Pinpoint the cell where the given text exists, returning its (x, y) midpoint coordinate. 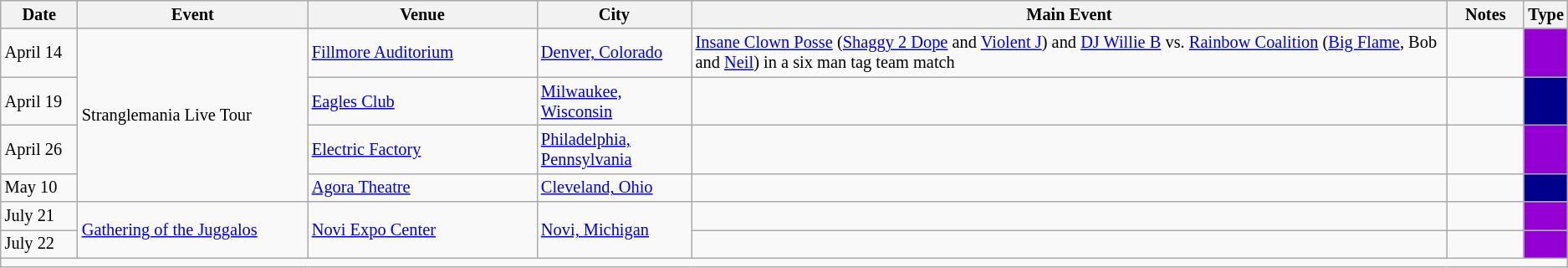
April 14 (39, 53)
Denver, Colorado (614, 53)
Agora Theatre (422, 188)
Notes (1485, 14)
Venue (422, 14)
Cleveland, Ohio (614, 188)
Gathering of the Juggalos (192, 229)
Insane Clown Posse (Shaggy 2 Dope and Violent J) and DJ Willie B vs. Rainbow Coalition (Big Flame, Bob and Neil) in a six man tag team match (1069, 53)
Date (39, 14)
Main Event (1069, 14)
Milwaukee, Wisconsin (614, 101)
July 21 (39, 216)
Event (192, 14)
Novi, Michigan (614, 229)
July 22 (39, 244)
Electric Factory (422, 149)
Novi Expo Center (422, 229)
April 19 (39, 101)
April 26 (39, 149)
Type (1545, 14)
May 10 (39, 188)
Eagles Club (422, 101)
Fillmore Auditorium (422, 53)
Stranglemania Live Tour (192, 116)
City (614, 14)
Philadelphia, Pennsylvania (614, 149)
